For the text-containing cell, return its midpoint in [x, y] coordinate format. 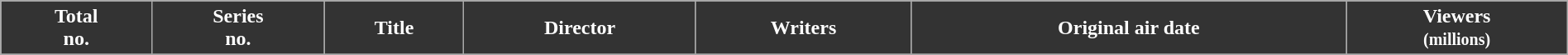
Seriesno. [238, 28]
Director [580, 28]
Title [394, 28]
Totalno. [76, 28]
Original air date [1129, 28]
Viewers(millions) [1457, 28]
Writers [804, 28]
